Provide the (x, y) coordinate of the cell's center where the given text is located.  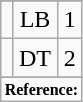
Reference: (42, 89)
2 (70, 58)
1 (70, 20)
DT (34, 58)
LB (34, 20)
